Search for the cell housing the specified text and yield its (X, Y) center coordinate. 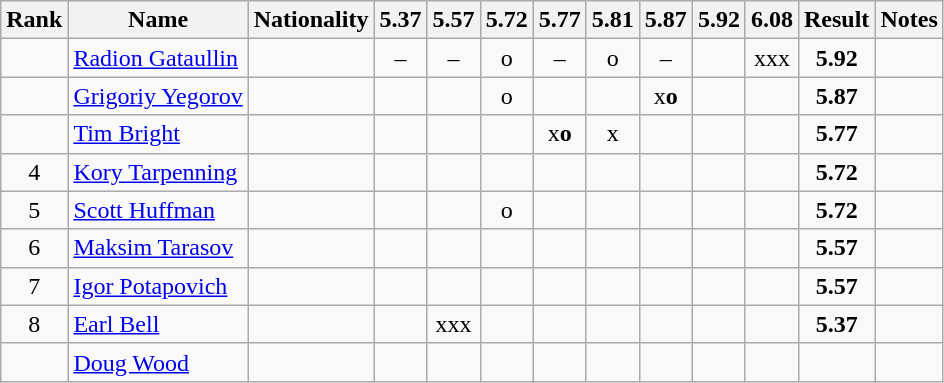
7 (34, 286)
5.81 (612, 20)
8 (34, 324)
Name (158, 20)
5 (34, 210)
Notes (909, 20)
Radion Gataullin (158, 58)
Scott Huffman (158, 210)
Maksim Tarasov (158, 248)
Earl Bell (158, 324)
Doug Wood (158, 362)
6 (34, 248)
Grigoriy Yegorov (158, 96)
Result (836, 20)
Kory Tarpenning (158, 172)
Tim Bright (158, 134)
x (612, 134)
6.08 (772, 20)
Igor Potapovich (158, 286)
4 (34, 172)
Nationality (311, 20)
Rank (34, 20)
